Find where the given text appears and provide that cell's center as (x, y) coordinate. 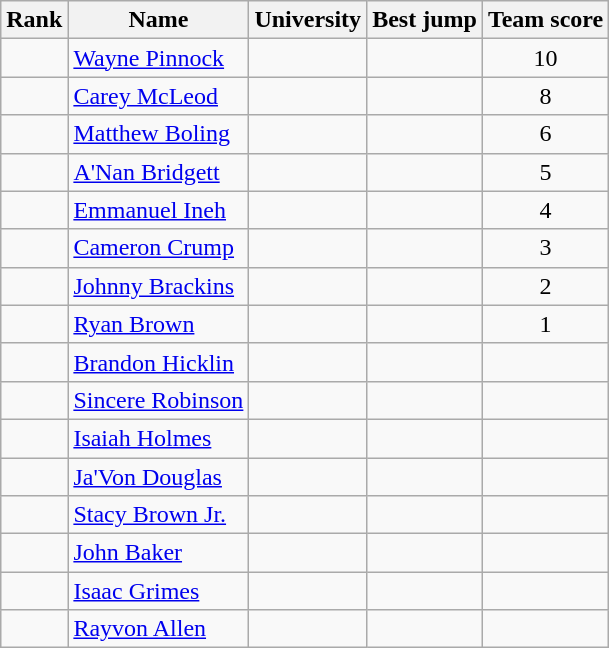
2 (545, 286)
Brandon Hicklin (158, 362)
University (308, 20)
Ryan Brown (158, 324)
Johnny Brackins (158, 286)
A'Nan Bridgett (158, 172)
Ja'Von Douglas (158, 477)
Rank (34, 20)
6 (545, 134)
Carey McLeod (158, 96)
Name (158, 20)
3 (545, 248)
Emmanuel Ineh (158, 210)
John Baker (158, 553)
Sincere Robinson (158, 400)
8 (545, 96)
Rayvon Allen (158, 629)
Isaac Grimes (158, 591)
Cameron Crump (158, 248)
Isaiah Holmes (158, 438)
Best jump (425, 20)
1 (545, 324)
Stacy Brown Jr. (158, 515)
5 (545, 172)
10 (545, 58)
4 (545, 210)
Matthew Boling (158, 134)
Team score (545, 20)
Wayne Pinnock (158, 58)
